Identify which cell holds the provided text, then report its [X, Y] central coordinate. 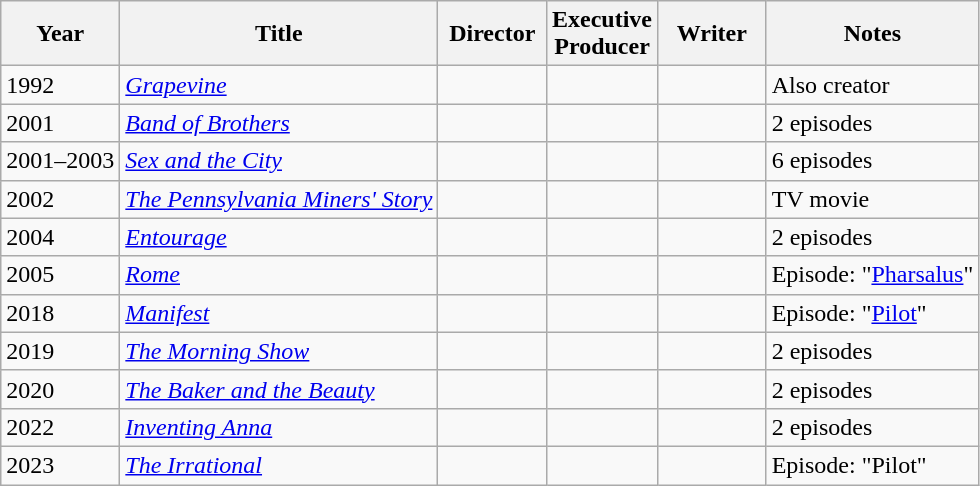
1992 [60, 85]
Inventing Anna [279, 427]
Sex and the City [279, 161]
2022 [60, 427]
2005 [60, 275]
ExecutiveProducer [602, 34]
6 episodes [872, 161]
2018 [60, 313]
Director [492, 34]
Year [60, 34]
Grapevine [279, 85]
2001 [60, 123]
The Morning Show [279, 351]
Manifest [279, 313]
2004 [60, 237]
2001–2003 [60, 161]
Entourage [279, 237]
2019 [60, 351]
2023 [60, 465]
The Baker and the Beauty [279, 389]
The Pennsylvania Miners' Story [279, 199]
The Irrational [279, 465]
TV movie [872, 199]
Writer [712, 34]
Rome [279, 275]
Also creator [872, 85]
Notes [872, 34]
2020 [60, 389]
2002 [60, 199]
Band of Brothers [279, 123]
Title [279, 34]
Episode: "Pharsalus" [872, 275]
